Detect which cell encompasses the target text, then output its (x, y) center coordinate. 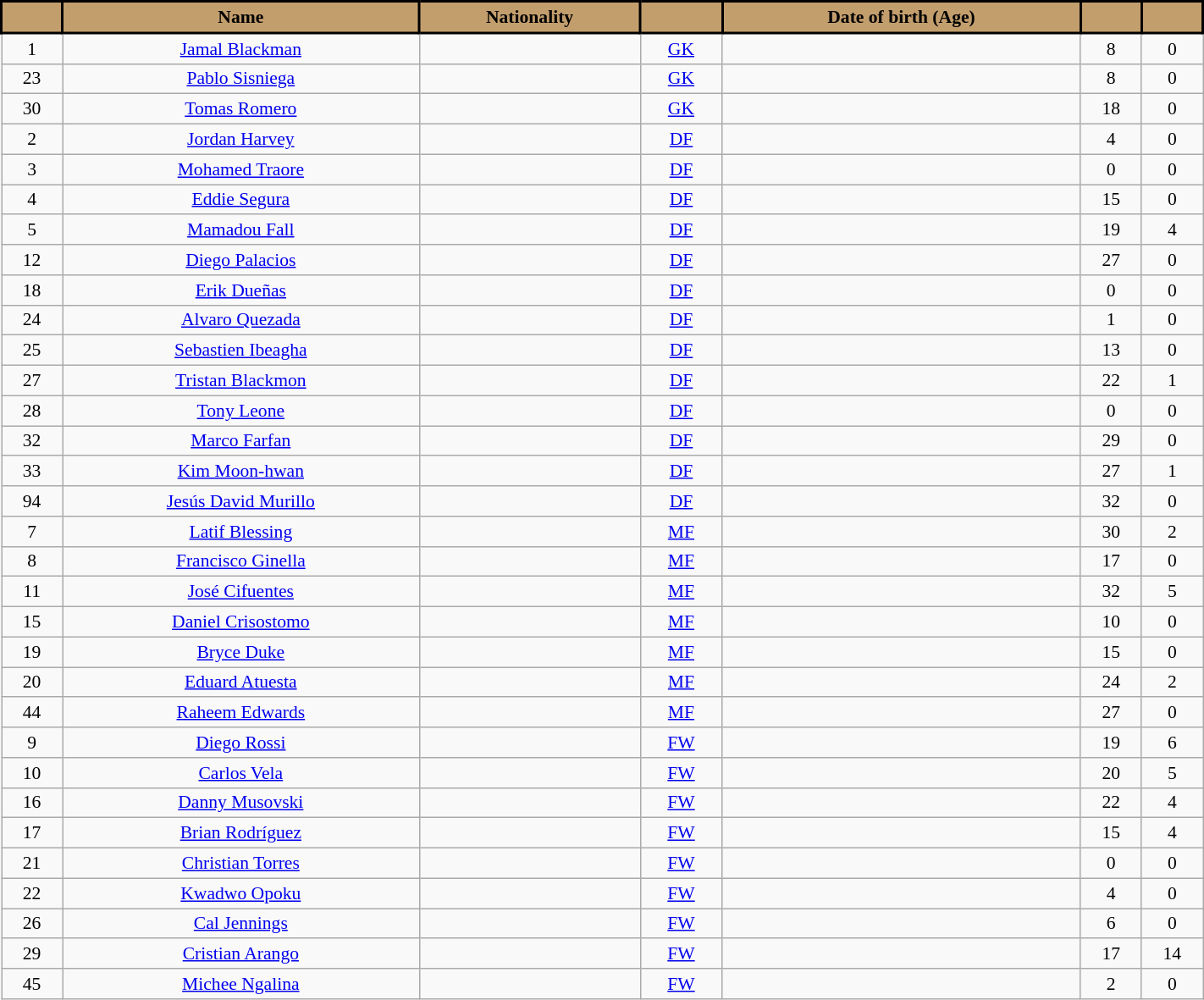
25 (32, 351)
Jordan Harvey (240, 140)
Date of birth (Age) (901, 17)
José Cifuentes (240, 592)
23 (32, 79)
Jesús David Murillo (240, 501)
13 (1111, 351)
Bryce Duke (240, 652)
7 (32, 532)
Mamadou Fall (240, 230)
Erik Dueñas (240, 290)
94 (32, 501)
Christian Torres (240, 864)
Nationality (530, 17)
Latif Blessing (240, 532)
Sebastien Ibeagha (240, 351)
9 (32, 743)
16 (32, 803)
26 (32, 924)
Pablo Sisniega (240, 79)
Diego Palacios (240, 260)
3 (32, 169)
Kwadwo Opoku (240, 893)
Tristan Blackmon (240, 381)
Daniel Crisostomo (240, 622)
Mohamed Traore (240, 169)
12 (32, 260)
33 (32, 472)
Kim Moon-hwan (240, 472)
Danny Musovski (240, 803)
44 (32, 713)
Carlos Vela (240, 773)
Eduard Atuesta (240, 682)
28 (32, 411)
Tomas Romero (240, 109)
Francisco Ginella (240, 561)
Diego Rossi (240, 743)
Jamal Blackman (240, 48)
Raheem Edwards (240, 713)
Michee Ngalina (240, 984)
Alvaro Quezada (240, 320)
Cal Jennings (240, 924)
Name (240, 17)
21 (32, 864)
Tony Leone (240, 411)
Brian Rodríguez (240, 833)
Cristian Arango (240, 954)
14 (1172, 954)
11 (32, 592)
45 (32, 984)
Marco Farfan (240, 441)
Eddie Segura (240, 200)
